Determine the [x, y] coordinate at the center of the cell enclosing the given text.  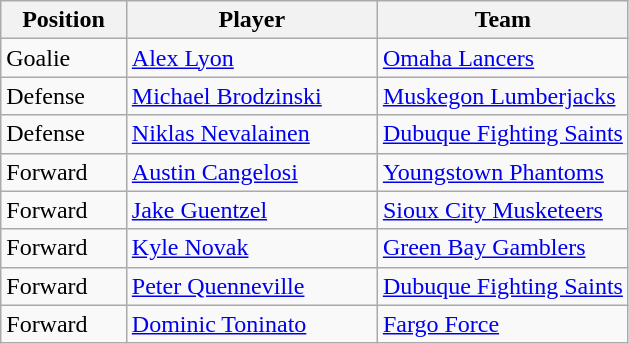
Omaha Lancers [502, 58]
Position [64, 20]
Michael Brodzinski [252, 96]
Alex Lyon [252, 58]
Player [252, 20]
Youngstown Phantoms [502, 172]
Sioux City Musketeers [502, 210]
Jake Guentzel [252, 210]
Peter Quenneville [252, 286]
Goalie [64, 58]
Niklas Nevalainen [252, 134]
Green Bay Gamblers [502, 248]
Team [502, 20]
Kyle Novak [252, 248]
Austin Cangelosi [252, 172]
Muskegon Lumberjacks [502, 96]
Dominic Toninato [252, 324]
Fargo Force [502, 324]
